Detect which cell encompasses the target text, then output its [x, y] center coordinate. 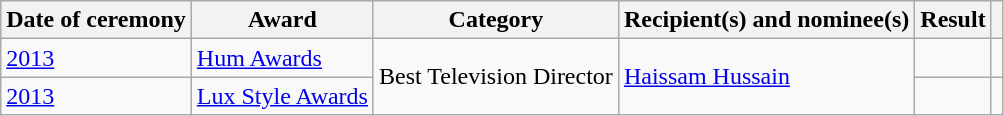
Haissam Hussain [766, 77]
Date of ceremony [96, 20]
Category [496, 20]
Best Television Director [496, 77]
Lux Style Awards [282, 96]
Hum Awards [282, 58]
Award [282, 20]
Result [953, 20]
Recipient(s) and nominee(s) [766, 20]
